Pinpoint the cell where the given text exists, returning its [X, Y] midpoint coordinate. 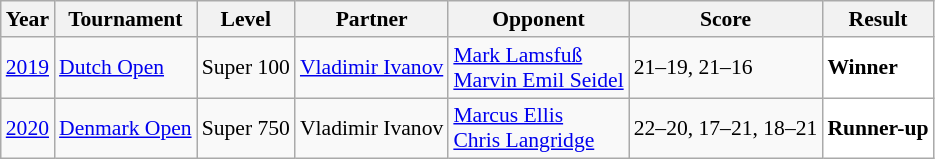
Result [878, 19]
Partner [372, 19]
22–20, 17–21, 18–21 [726, 128]
2020 [28, 128]
Runner-up [878, 128]
Dutch Open [126, 68]
2019 [28, 68]
Mark Lamsfuß Marvin Emil Seidel [538, 68]
Super 750 [246, 128]
Denmark Open [126, 128]
Tournament [126, 19]
Marcus Ellis Chris Langridge [538, 128]
Opponent [538, 19]
Score [726, 19]
21–19, 21–16 [726, 68]
Winner [878, 68]
Super 100 [246, 68]
Level [246, 19]
Year [28, 19]
